Capture the cell that displays the provided text and extract its (x, y) central coordinate. 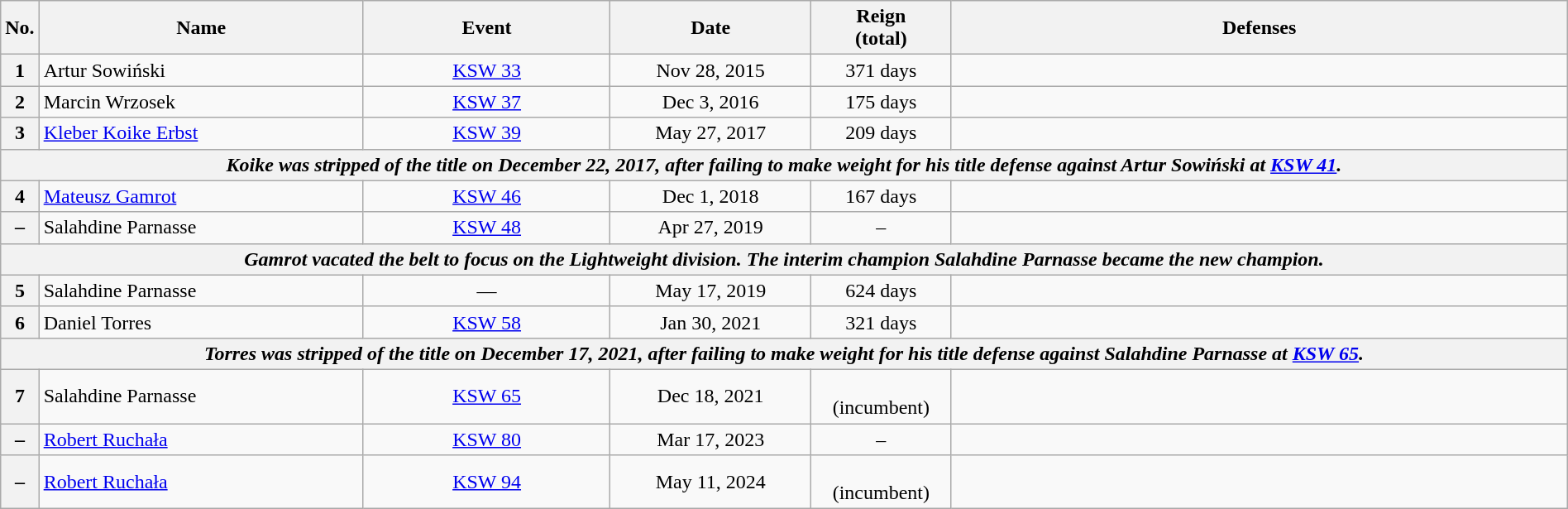
Koike was stripped of the title on December 22, 2017, after failing to make weight for his title defense against Artur Sowiński at KSW 41. (784, 165)
Mar 17, 2023 (711, 439)
Gamrot vacated the belt to focus on the Lightweight division. The interim champion Salahdine Parnasse became the new champion. (784, 259)
1 (20, 70)
Marcin Wrzosek (201, 102)
No. (20, 28)
KSW 80 (486, 439)
371 days (882, 70)
624 days (882, 291)
KSW 39 (486, 133)
175 days (882, 102)
KSW 65 (486, 396)
Defenses (1259, 28)
Dec 18, 2021 (711, 396)
3 (20, 133)
May 17, 2019 (711, 291)
209 days (882, 133)
KSW 58 (486, 322)
Reign(total) (882, 28)
KSW 37 (486, 102)
7 (20, 396)
Torres was stripped of the title on December 17, 2021, after failing to make weight for his title defense against Salahdine Parnasse at KSW 65. (784, 353)
Name (201, 28)
May 27, 2017 (711, 133)
Dec 1, 2018 (711, 196)
KSW 94 (486, 482)
2 (20, 102)
6 (20, 322)
Jan 30, 2021 (711, 322)
Daniel Torres (201, 322)
Date (711, 28)
5 (20, 291)
Mateusz Gamrot (201, 196)
4 (20, 196)
321 days (882, 322)
Artur Sowiński (201, 70)
Event (486, 28)
167 days (882, 196)
Dec 3, 2016 (711, 102)
Kleber Koike Erbst (201, 133)
KSW 46 (486, 196)
Nov 28, 2015 (711, 70)
KSW 33 (486, 70)
May 11, 2024 (711, 482)
Apr 27, 2019 (711, 228)
KSW 48 (486, 228)
— (486, 291)
